Return the [X, Y] coordinate for the center point of the cell that contains the specified text.  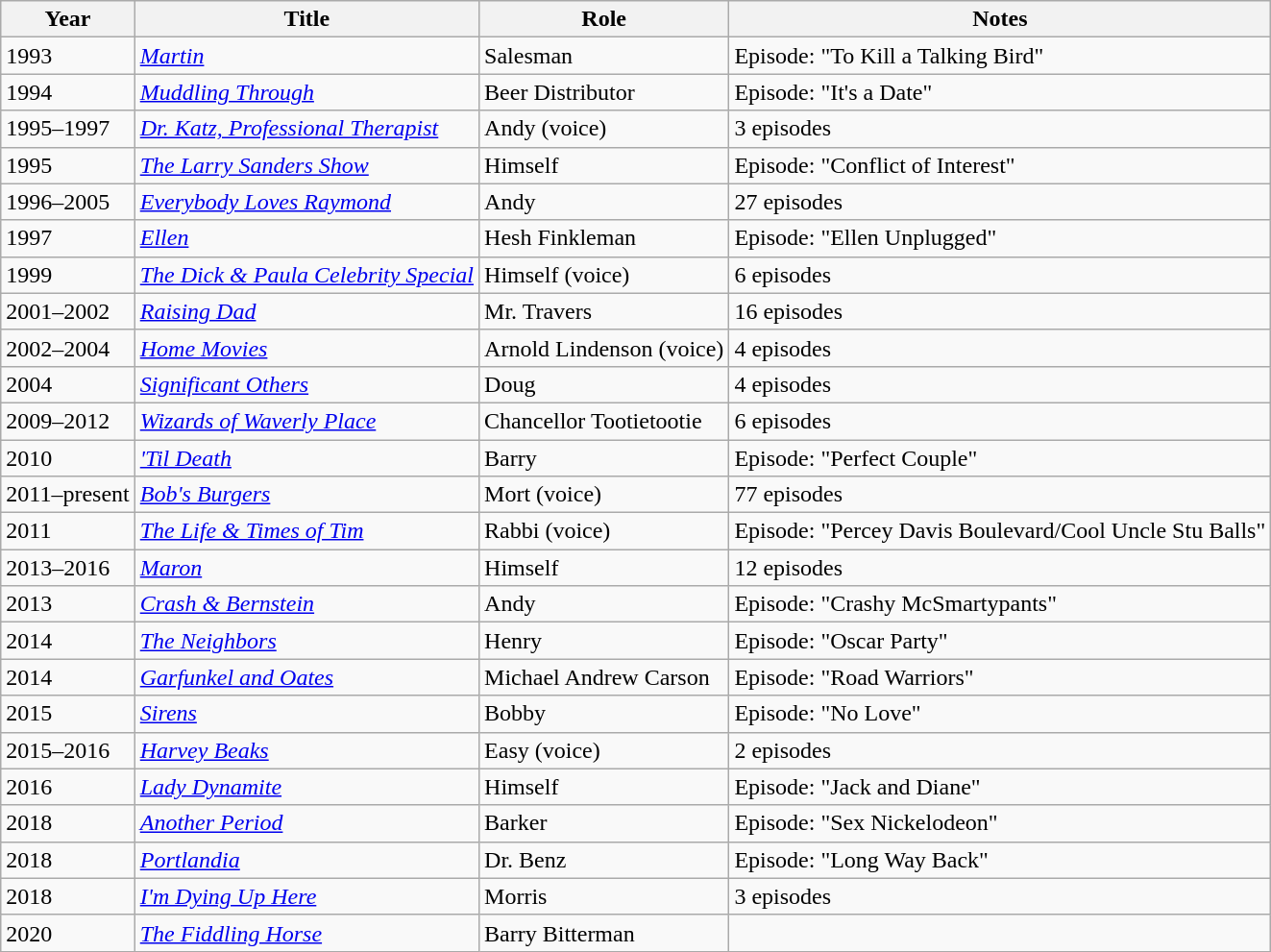
2010 [67, 458]
The Fiddling Horse [306, 933]
Michael Andrew Carson [604, 677]
2015–2016 [67, 750]
Raising Dad [306, 311]
1997 [67, 238]
Andy (voice) [604, 129]
Role [604, 19]
Muddling Through [306, 92]
2020 [67, 933]
Episode: "Oscar Party" [1000, 641]
Barry [604, 458]
Episode: "Ellen Unplugged" [1000, 238]
2013–2016 [67, 568]
2011 [67, 531]
Chancellor Tootietootie [604, 421]
2001–2002 [67, 311]
16 episodes [1000, 311]
Episode: "Long Way Back" [1000, 860]
Maron [306, 568]
27 episodes [1000, 202]
1993 [67, 56]
Another Period [306, 823]
Episode: "Conflict of Interest" [1000, 165]
Episode: "Perfect Couple" [1000, 458]
The Neighbors [306, 641]
Henry [604, 641]
Episode: "Percey Davis Boulevard/Cool Uncle Stu Balls" [1000, 531]
Garfunkel and Oates [306, 677]
Harvey Beaks [306, 750]
Significant Others [306, 384]
2011–present [67, 495]
2 episodes [1000, 750]
12 episodes [1000, 568]
Beer Distributor [604, 92]
Doug [604, 384]
The Life & Times of Tim [306, 531]
Bob's Burgers [306, 495]
Year [67, 19]
1996–2005 [67, 202]
Mr. Travers [604, 311]
Barry Bitterman [604, 933]
Home Movies [306, 348]
Episode: "No Love" [1000, 714]
The Dick & Paula Celebrity Special [306, 275]
Lady Dynamite [306, 787]
Episode: "Road Warriors" [1000, 677]
Dr. Katz, Professional Therapist [306, 129]
The Larry Sanders Show [306, 165]
Ellen [306, 238]
Easy (voice) [604, 750]
Himself (voice) [604, 275]
Salesman [604, 56]
'Til Death [306, 458]
Sirens [306, 714]
1995–1997 [67, 129]
Portlandia [306, 860]
Wizards of Waverly Place [306, 421]
Episode: "Jack and Diane" [1000, 787]
Title [306, 19]
Dr. Benz [604, 860]
2002–2004 [67, 348]
2016 [67, 787]
77 episodes [1000, 495]
Arnold Lindenson (voice) [604, 348]
2015 [67, 714]
Mort (voice) [604, 495]
2013 [67, 604]
Crash & Bernstein [306, 604]
2004 [67, 384]
1999 [67, 275]
1995 [67, 165]
Episode: "Crashy McSmartypants" [1000, 604]
Episode: "To Kill a Talking Bird" [1000, 56]
Morris [604, 896]
Episode: "Sex Nickelodeon" [1000, 823]
Hesh Finkleman [604, 238]
2009–2012 [67, 421]
I'm Dying Up Here [306, 896]
Notes [1000, 19]
Barker [604, 823]
Rabbi (voice) [604, 531]
Episode: "It's a Date" [1000, 92]
Martin [306, 56]
1994 [67, 92]
Bobby [604, 714]
Everybody Loves Raymond [306, 202]
